Determine the (x, y) coordinate at the center of the cell enclosing the given text.  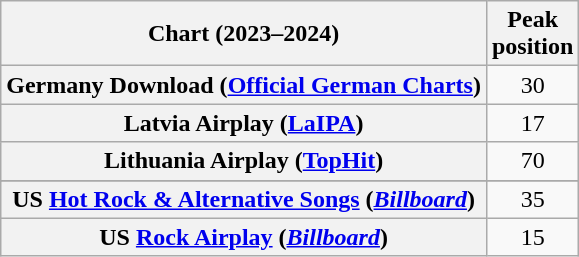
US Hot Rock & Alternative Songs (Billboard) (244, 199)
30 (532, 85)
Lithuania Airplay (TopHit) (244, 161)
Germany Download (Official German Charts) (244, 85)
17 (532, 123)
35 (532, 199)
Chart (2023–2024) (244, 34)
70 (532, 161)
US Rock Airplay (Billboard) (244, 237)
Peakposition (532, 34)
Latvia Airplay (LaIPA) (244, 123)
15 (532, 237)
